Extract the [x, y] coordinate from the center of the cell holding the provided text.  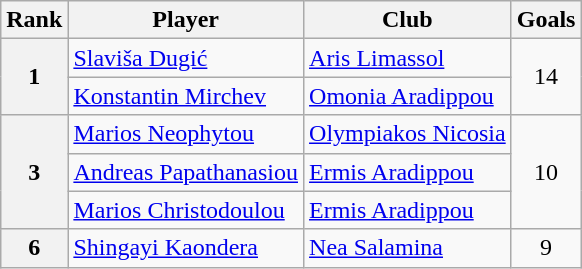
Club [408, 20]
6 [34, 248]
Goals [546, 20]
1 [34, 77]
Konstantin Mirchev [186, 96]
Andreas Papathanasiou [186, 172]
Marios Neophytou [186, 134]
Aris Limassol [408, 58]
Olympiakos Nicosia [408, 134]
Omonia Aradippou [408, 96]
3 [34, 172]
Marios Christodoulou [186, 210]
Slaviša Dugić [186, 58]
Rank [34, 20]
Shingayi Kaondera [186, 248]
9 [546, 248]
14 [546, 77]
Nea Salamina [408, 248]
Player [186, 20]
10 [546, 172]
